Extract the [x, y] coordinate from the center of the cell holding the provided text.  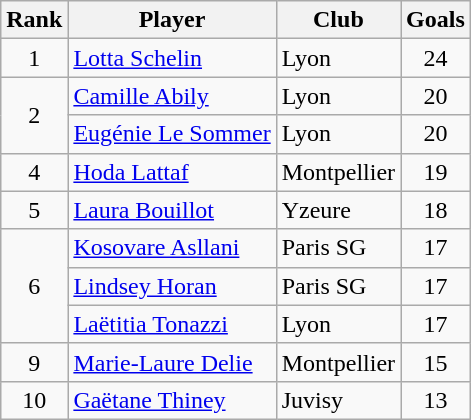
Lotta Schelin [172, 58]
Juvisy [338, 400]
Club [338, 20]
Yzeure [338, 210]
Goals [436, 20]
Gaëtane Thiney [172, 400]
6 [34, 286]
Kosovare Asllani [172, 248]
Camille Abily [172, 96]
Rank [34, 20]
18 [436, 210]
1 [34, 58]
10 [34, 400]
Player [172, 20]
13 [436, 400]
24 [436, 58]
Laëtitia Tonazzi [172, 324]
15 [436, 362]
4 [34, 172]
Hoda Lattaf [172, 172]
5 [34, 210]
9 [34, 362]
Lindsey Horan [172, 286]
19 [436, 172]
2 [34, 115]
Laura Bouillot [172, 210]
Marie-Laure Delie [172, 362]
Eugénie Le Sommer [172, 134]
